Detect which cell encompasses the target text, then output its [X, Y] center coordinate. 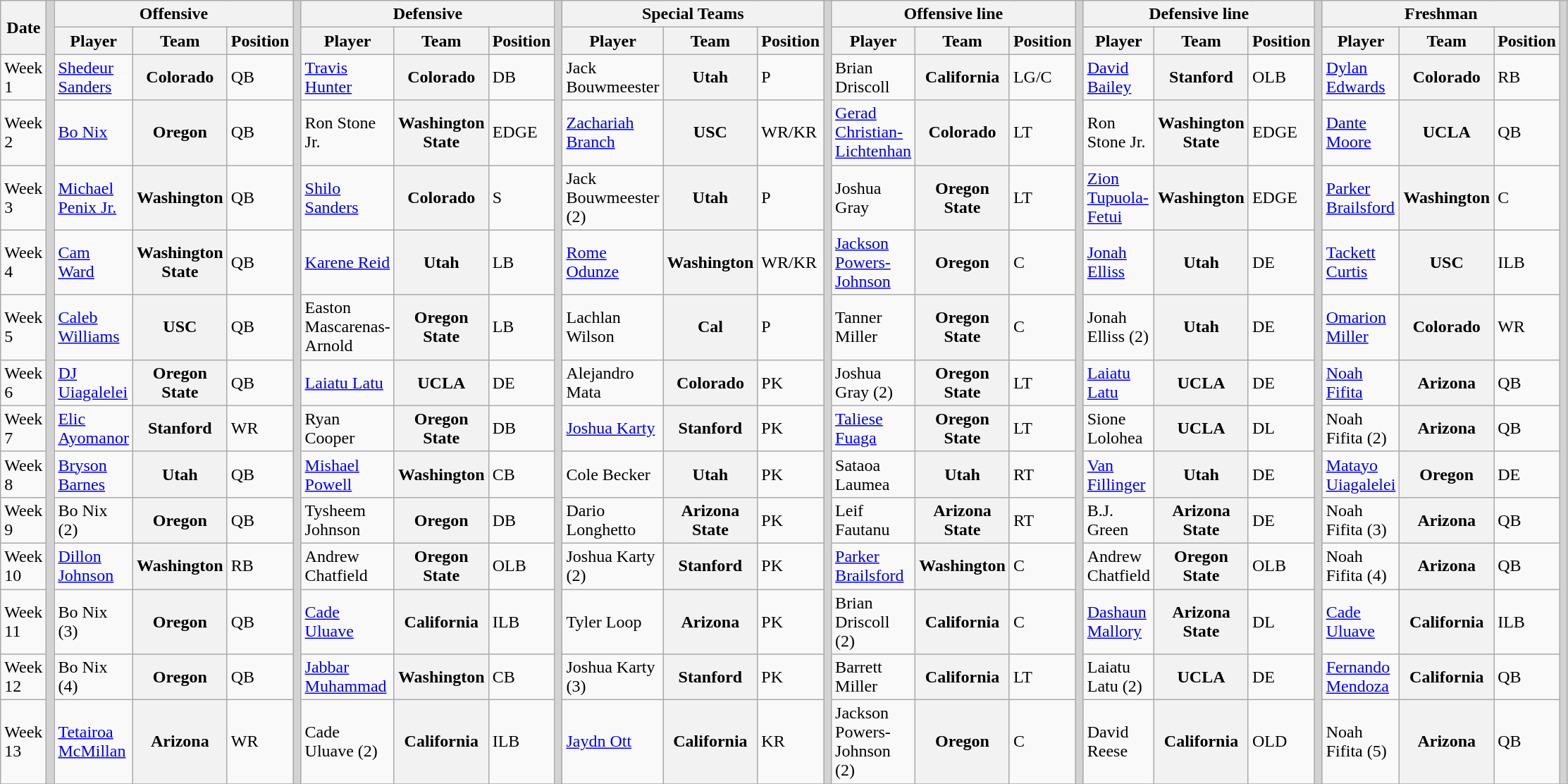
Bo Nix (3) [94, 622]
Bo Nix [94, 133]
Dylan Edwards [1361, 78]
Noah Fifita [1361, 382]
Bo Nix (4) [94, 677]
Noah Fifita (3) [1361, 520]
Joshua Karty (3) [613, 677]
Bo Nix (2) [94, 520]
Van Fillinger [1118, 474]
David Reese [1118, 742]
Week 8 [24, 474]
Joshua Gray (2) [874, 382]
Zion Tupuola-Fetui [1118, 197]
S [521, 197]
Offensive line [954, 14]
Sione Lolohea [1118, 429]
Special Teams [693, 14]
Barrett Miller [874, 677]
Tackett Curtis [1361, 262]
Dillon Johnson [94, 565]
Noah Fifita (2) [1361, 429]
B.J. Green [1118, 520]
Sataoa Laumea [874, 474]
David Bailey [1118, 78]
Shilo Sanders [347, 197]
Week 7 [24, 429]
Week 13 [24, 742]
Joshua Karty (2) [613, 565]
Jonah Elliss [1118, 262]
Tysheem Johnson [347, 520]
Dashaun Mallory [1118, 622]
Alejandro Mata [613, 382]
OLD [1281, 742]
Cam Ward [94, 262]
Defensive line [1199, 14]
Noah Fifita (4) [1361, 565]
KR [791, 742]
Noah Fifita (5) [1361, 742]
Karene Reid [347, 262]
Defensive [428, 14]
Tetairoa McMillan [94, 742]
Lachlan Wilson [613, 327]
Freshman [1440, 14]
Travis Hunter [347, 78]
Jack Bouwmeester [613, 78]
Brian Driscoll [874, 78]
Dario Longhetto [613, 520]
Cole Becker [613, 474]
Laiatu Latu (2) [1118, 677]
Week 12 [24, 677]
Easton Mascarenas-Arnold [347, 327]
Elic Ayomanor [94, 429]
Offensive [173, 14]
Week 1 [24, 78]
Week 2 [24, 133]
Tanner Miller [874, 327]
Shedeur Sanders [94, 78]
Ryan Cooper [347, 429]
Michael Penix Jr. [94, 197]
Week 9 [24, 520]
Fernando Mendoza [1361, 677]
Omarion Miller [1361, 327]
Week 4 [24, 262]
Jaydn Ott [613, 742]
Caleb Williams [94, 327]
Date [24, 27]
Joshua Gray [874, 197]
Mishael Powell [347, 474]
Jackson Powers-Johnson (2) [874, 742]
Jack Bouwmeester (2) [613, 197]
Bryson Barnes [94, 474]
Taliese Fuaga [874, 429]
Matayo Uiagalelei [1361, 474]
Week 5 [24, 327]
Brian Driscoll (2) [874, 622]
Gerad Christian-Lichtenhan [874, 133]
Jackson Powers-Johnson [874, 262]
Week 3 [24, 197]
Zachariah Branch [613, 133]
Week 10 [24, 565]
Joshua Karty [613, 429]
Week 11 [24, 622]
LG/C [1042, 78]
Rome Odunze [613, 262]
Cal [710, 327]
Cade Uluave (2) [347, 742]
Leif Fautanu [874, 520]
Jabbar Muhammad [347, 677]
Tyler Loop [613, 622]
Jonah Elliss (2) [1118, 327]
Dante Moore [1361, 133]
Week 6 [24, 382]
DJ Uiagalelei [94, 382]
